Provide the (X, Y) coordinate of the cell's center where the given text is located.  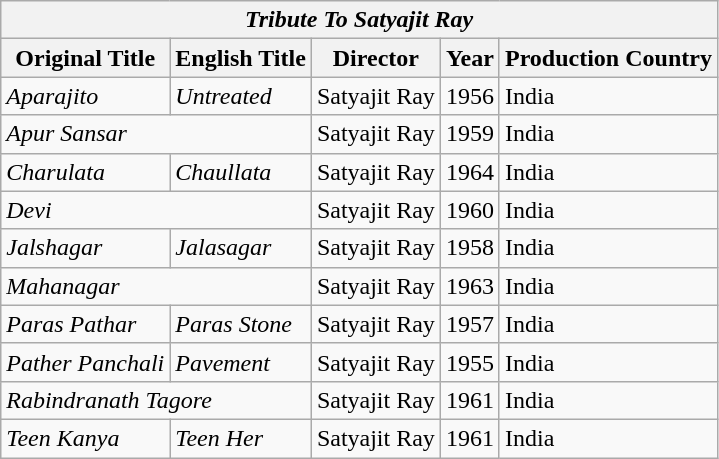
Jalshagar (86, 248)
Apur Sansar (156, 134)
1957 (470, 324)
Paras Pathar (86, 324)
Production Country (608, 58)
Pavement (241, 362)
1964 (470, 172)
1959 (470, 134)
Chaullata (241, 172)
Devi (156, 210)
English Title (241, 58)
1960 (470, 210)
1956 (470, 96)
Mahanagar (156, 286)
1955 (470, 362)
Year (470, 58)
Teen Her (241, 438)
Rabindranath Tagore (156, 400)
Aparajito (86, 96)
Charulata (86, 172)
Teen Kanya (86, 438)
Jalasagar (241, 248)
1963 (470, 286)
Paras Stone (241, 324)
Original Title (86, 58)
Untreated (241, 96)
1958 (470, 248)
Pather Panchali (86, 362)
Tribute To Satyajit Ray (360, 20)
Director (376, 58)
